Identify which cell holds the provided text, then report its [x, y] central coordinate. 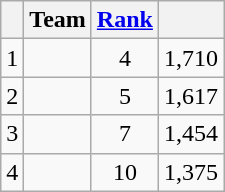
1,617 [190, 96]
1,454 [190, 134]
Team [58, 20]
10 [124, 172]
5 [124, 96]
1,710 [190, 58]
7 [124, 134]
2 [12, 96]
Rank [124, 20]
1,375 [190, 172]
3 [12, 134]
1 [12, 58]
